Return the (X, Y) coordinate for the center point of the cell that contains the specified text.  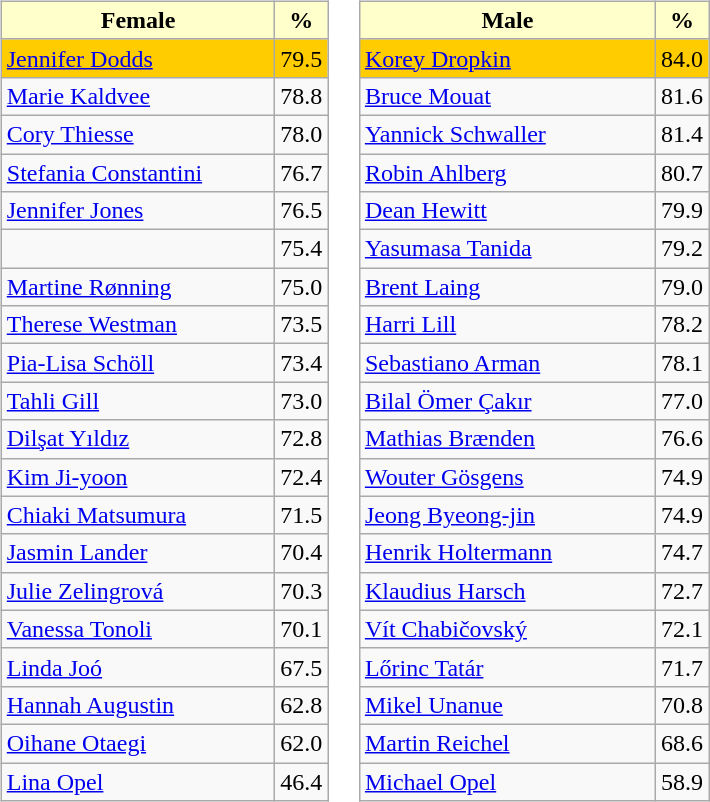
Therese Westman (138, 325)
Yannick Schwaller (507, 134)
Wouter Gösgens (507, 477)
79.0 (682, 287)
Michael Opel (507, 781)
Brent Laing (507, 287)
Hannah Augustin (138, 705)
Cory Thiesse (138, 134)
58.9 (682, 781)
74.7 (682, 553)
Bruce Mouat (507, 96)
Vít Chabičovský (507, 629)
71.5 (302, 515)
81.6 (682, 96)
Pia-Lisa Schöll (138, 363)
62.8 (302, 705)
79.9 (682, 211)
76.5 (302, 211)
70.1 (302, 629)
81.4 (682, 134)
Marie Kaldvee (138, 96)
Martine Rønning (138, 287)
Lina Opel (138, 781)
Jeong Byeong-jin (507, 515)
Yasumasa Tanida (507, 249)
75.4 (302, 249)
Henrik Holtermann (507, 553)
73.0 (302, 401)
Female (138, 20)
Jennifer Dodds (138, 58)
67.5 (302, 667)
Jennifer Jones (138, 211)
72.8 (302, 439)
Jasmin Lander (138, 553)
80.7 (682, 173)
Kim Ji-yoon (138, 477)
75.0 (302, 287)
71.7 (682, 667)
Robin Ahlberg (507, 173)
Martin Reichel (507, 743)
Tahli Gill (138, 401)
46.4 (302, 781)
Korey Dropkin (507, 58)
70.3 (302, 591)
79.5 (302, 58)
Chiaki Matsumura (138, 515)
Mathias Brænden (507, 439)
Linda Joó (138, 667)
Stefania Constantini (138, 173)
Klaudius Harsch (507, 591)
84.0 (682, 58)
Sebastiano Arman (507, 363)
68.6 (682, 743)
Bilal Ömer Çakır (507, 401)
72.1 (682, 629)
73.5 (302, 325)
76.7 (302, 173)
78.0 (302, 134)
62.0 (302, 743)
Julie Zelingrová (138, 591)
Dilşat Yıldız (138, 439)
Vanessa Tonoli (138, 629)
Harri Lill (507, 325)
78.1 (682, 363)
78.8 (302, 96)
73.4 (302, 363)
Male (507, 20)
78.2 (682, 325)
72.4 (302, 477)
Lőrinc Tatár (507, 667)
72.7 (682, 591)
Mikel Unanue (507, 705)
Dean Hewitt (507, 211)
70.4 (302, 553)
76.6 (682, 439)
Oihane Otaegi (138, 743)
77.0 (682, 401)
70.8 (682, 705)
79.2 (682, 249)
